Return the (x, y) coordinate for the center point of the cell that contains the specified text.  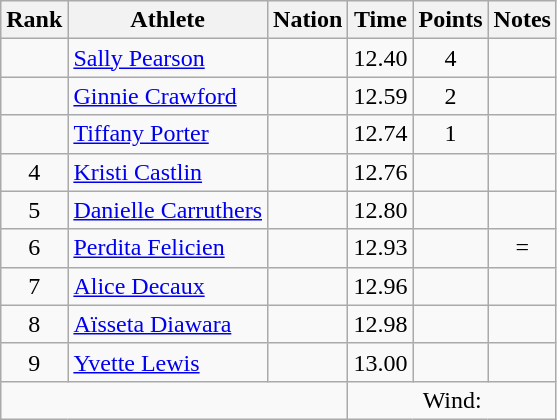
8 (34, 324)
2 (450, 96)
Perdita Felicien (168, 248)
Tiffany Porter (168, 134)
Notes (522, 20)
12.59 (380, 96)
12.96 (380, 286)
Points (450, 20)
Yvette Lewis (168, 362)
Nation (308, 20)
12.40 (380, 58)
Athlete (168, 20)
Kristi Castlin (168, 172)
= (522, 248)
7 (34, 286)
Alice Decaux (168, 286)
Wind: (452, 400)
Danielle Carruthers (168, 210)
12.74 (380, 134)
Sally Pearson (168, 58)
1 (450, 134)
Time (380, 20)
12.93 (380, 248)
12.98 (380, 324)
13.00 (380, 362)
Aïsseta Diawara (168, 324)
5 (34, 210)
12.80 (380, 210)
Ginnie Crawford (168, 96)
6 (34, 248)
Rank (34, 20)
9 (34, 362)
12.76 (380, 172)
